For the text-containing cell, return its midpoint in [X, Y] coordinate format. 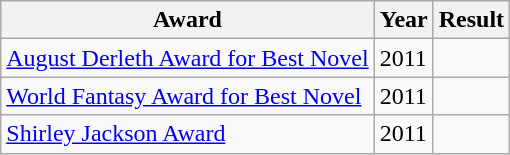
Result [471, 20]
World Fantasy Award for Best Novel [188, 96]
Shirley Jackson Award [188, 134]
August Derleth Award for Best Novel [188, 58]
Award [188, 20]
Year [404, 20]
